Return [x, y] of the center of cell containing provided text 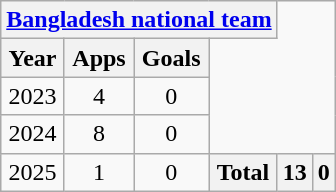
8 [98, 134]
1 [98, 172]
2023 [33, 96]
2025 [33, 172]
4 [98, 96]
Goals [172, 58]
Year [33, 58]
2024 [33, 134]
13 [294, 172]
Apps [98, 58]
Bangladesh national team [139, 20]
Total [243, 172]
